Return the [x, y] coordinate for the center point of the cell that contains the specified text.  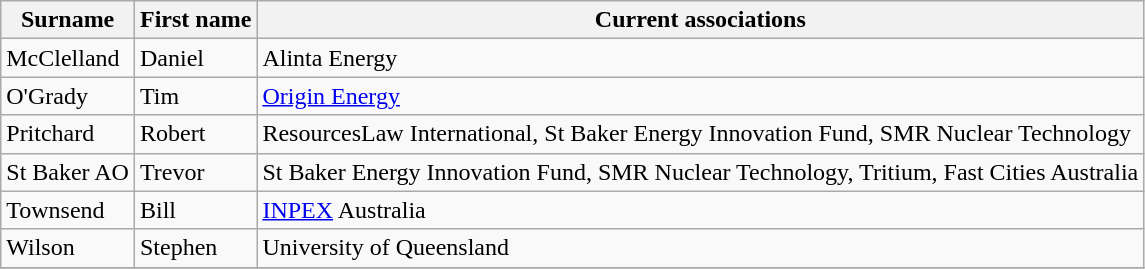
Surname [68, 20]
McClelland [68, 58]
University of Queensland [700, 248]
O'Grady [68, 96]
Alinta Energy [700, 58]
Bill [195, 210]
Wilson [68, 248]
St Baker AO [68, 172]
Tim [195, 96]
Origin Energy [700, 96]
Stephen [195, 248]
Trevor [195, 172]
St Baker Energy Innovation Fund, SMR Nuclear Technology, Tritium, Fast Cities Australia [700, 172]
First name [195, 20]
Robert [195, 134]
Pritchard [68, 134]
Current associations [700, 20]
ResourcesLaw International, St Baker Energy Innovation Fund, SMR Nuclear Technology [700, 134]
INPEX Australia [700, 210]
Townsend [68, 210]
Daniel [195, 58]
